Output the (X, Y) coordinate of the center of the cell containing the given text.  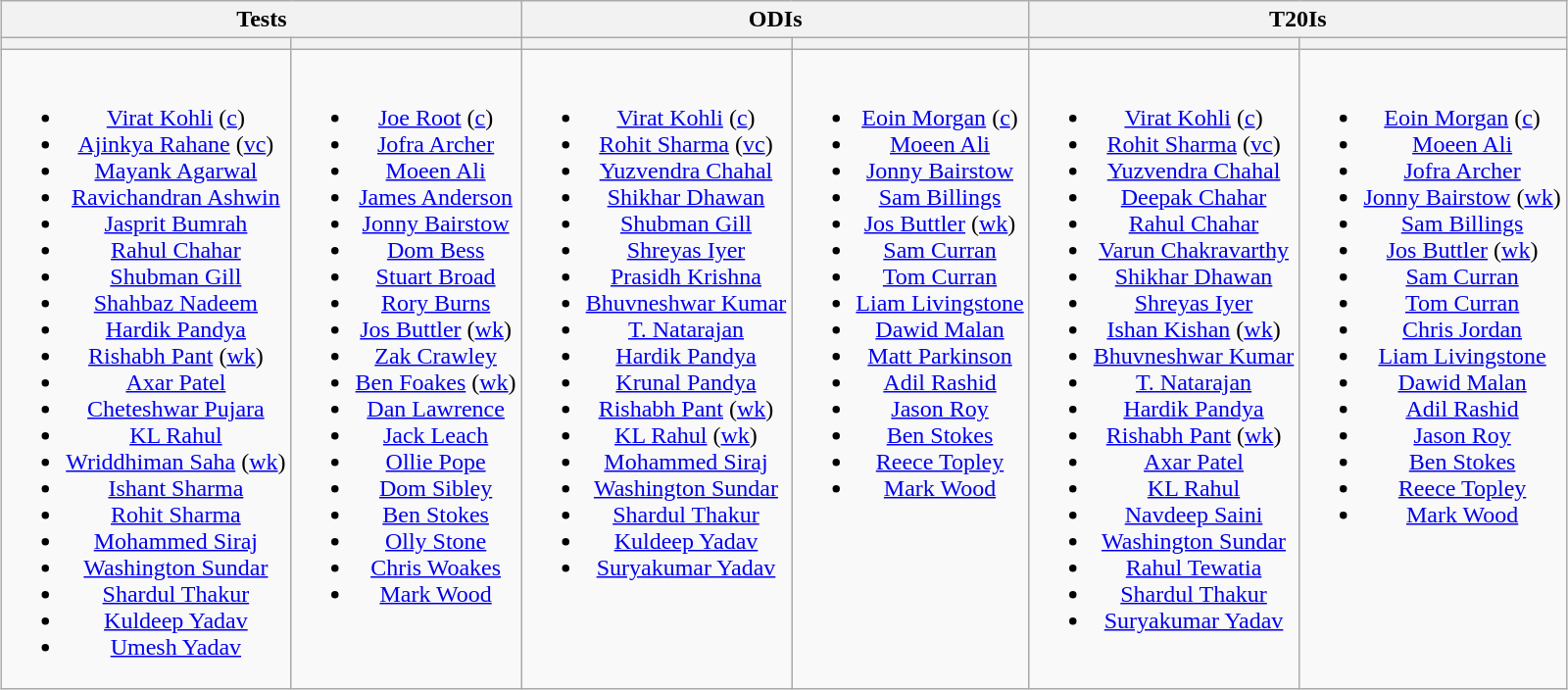
ODIs (775, 20)
T20Is (1298, 20)
Tests (262, 20)
